Search for the cell housing the specified text and yield its [x, y] center coordinate. 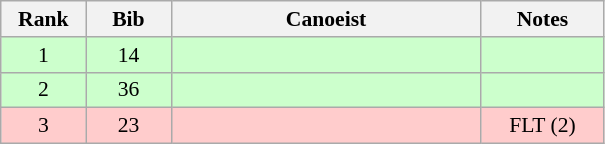
1 [44, 55]
Rank [44, 19]
FLT (2) [542, 126]
23 [128, 126]
Notes [542, 19]
3 [44, 126]
2 [44, 90]
Canoeist [326, 19]
14 [128, 55]
Bib [128, 19]
36 [128, 90]
